Return [x, y] of the center of cell containing provided text 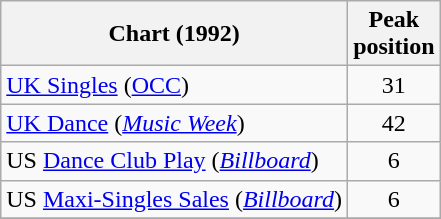
42 [394, 123]
UK Dance (Music Week) [174, 123]
US Dance Club Play (Billboard) [174, 161]
31 [394, 85]
Chart (1992) [174, 34]
Peakposition [394, 34]
US Maxi-Singles Sales (Billboard) [174, 199]
UK Singles (OCC) [174, 85]
